Return the (X, Y) coordinate for the center point of the cell that contains the specified text.  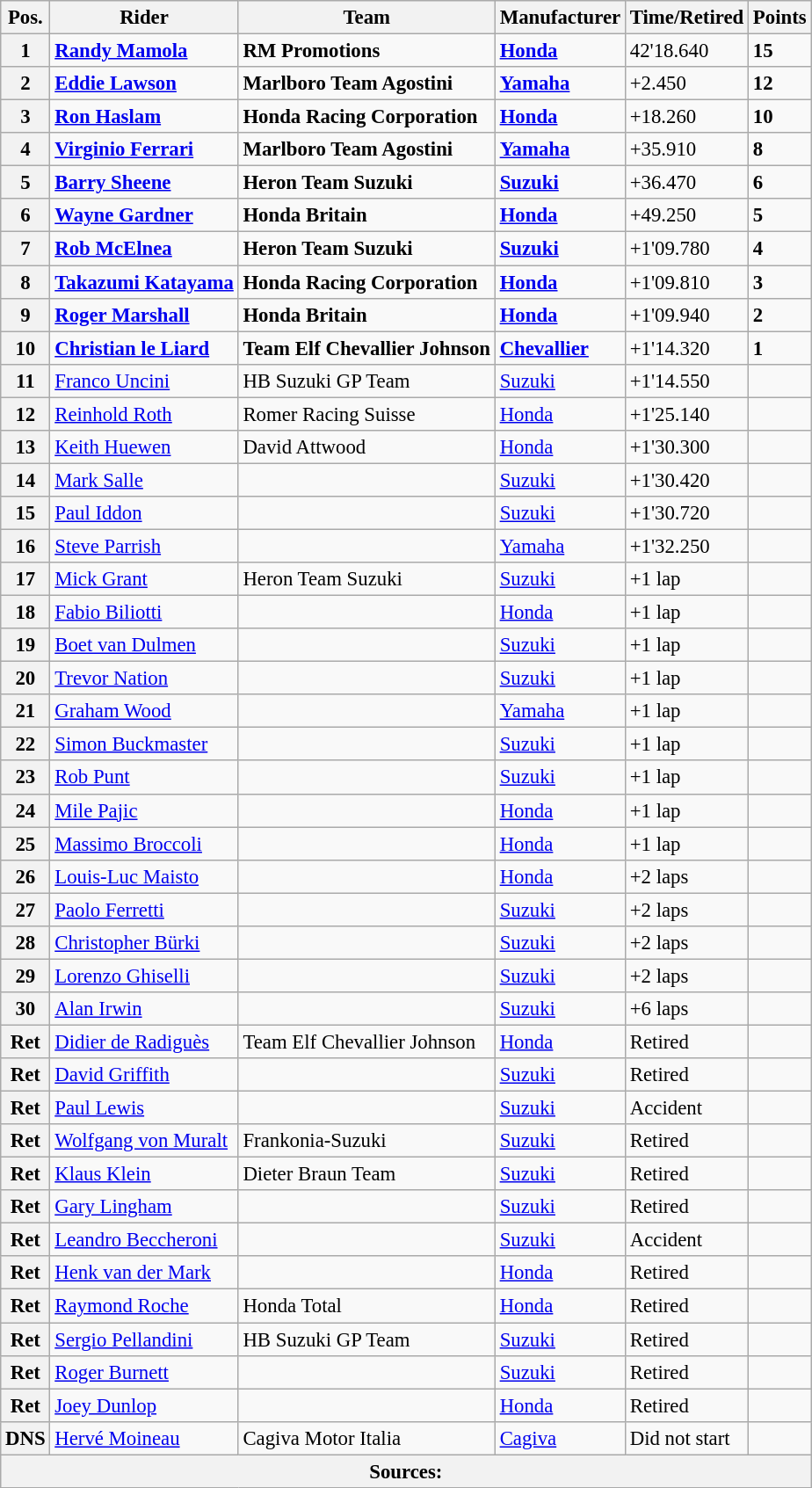
Leandro Beccheroni (144, 1240)
13 (25, 447)
Manufacturer (560, 18)
+35.910 (686, 149)
Mark Salle (144, 480)
14 (25, 480)
Trevor Nation (144, 679)
Takazumi Katayama (144, 282)
Raymond Roche (144, 1306)
22 (25, 744)
Joey Dunlop (144, 1405)
Paolo Ferretti (144, 910)
Gary Lingham (144, 1207)
+36.470 (686, 183)
Alan Irwin (144, 1009)
Didier de Radiguès (144, 1042)
Romer Racing Suisse (366, 414)
+18.260 (686, 117)
Team (366, 18)
Klaus Klein (144, 1174)
Randy Mamola (144, 51)
Frankonia-Suzuki (366, 1141)
24 (25, 810)
Louis-Luc Maisto (144, 876)
+1'30.300 (686, 447)
Hervé Moineau (144, 1438)
Ron Haslam (144, 117)
17 (25, 579)
Virginio Ferrari (144, 149)
+1'30.420 (686, 480)
DNS (25, 1438)
42'18.640 (686, 51)
Mick Grant (144, 579)
+1'32.250 (686, 546)
9 (25, 315)
Cagiva Motor Italia (366, 1438)
Graham Wood (144, 711)
Simon Buckmaster (144, 744)
16 (25, 546)
Eddie Lawson (144, 83)
11 (25, 381)
Chevallier (560, 348)
Wolfgang von Muralt (144, 1141)
Cagiva (560, 1438)
18 (25, 613)
+1'09.810 (686, 282)
Paul Lewis (144, 1108)
Lorenzo Ghiselli (144, 976)
Did not start (686, 1438)
30 (25, 1009)
19 (25, 645)
Rob McElnea (144, 249)
Wayne Gardner (144, 215)
+49.250 (686, 215)
Dieter Braun Team (366, 1174)
25 (25, 844)
Mile Pajic (144, 810)
Christopher Bürki (144, 943)
Points (780, 18)
Steve Parrish (144, 546)
Christian le Liard (144, 348)
David Attwood (366, 447)
+1'14.550 (686, 381)
Fabio Biliotti (144, 613)
28 (25, 943)
Pos. (25, 18)
+2.450 (686, 83)
+1'09.780 (686, 249)
27 (25, 910)
Paul Iddon (144, 513)
Franco Uncini (144, 381)
Reinhold Roth (144, 414)
Honda Total (366, 1306)
Rider (144, 18)
Henk van der Mark (144, 1274)
+1'25.140 (686, 414)
+1'09.940 (686, 315)
Massimo Broccoli (144, 844)
Sources: (406, 1471)
23 (25, 778)
+6 laps (686, 1009)
Sergio Pellandini (144, 1339)
+1'30.720 (686, 513)
21 (25, 711)
Roger Marshall (144, 315)
Keith Huewen (144, 447)
Boet van Dulmen (144, 645)
Barry Sheene (144, 183)
Roger Burnett (144, 1372)
David Griffith (144, 1075)
7 (25, 249)
Time/Retired (686, 18)
20 (25, 679)
Rob Punt (144, 778)
RM Promotions (366, 51)
29 (25, 976)
+1'14.320 (686, 348)
26 (25, 876)
